Find where the given text appears and provide that cell's center as [X, Y] coordinate. 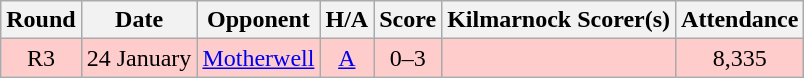
Round [41, 20]
Date [139, 20]
8,335 [740, 58]
Motherwell [258, 58]
A [347, 58]
Score [408, 20]
24 January [139, 58]
R3 [41, 58]
Attendance [740, 20]
0–3 [408, 58]
Opponent [258, 20]
Kilmarnock Scorer(s) [559, 20]
H/A [347, 20]
